Capture the cell that displays the provided text and extract its [x, y] central coordinate. 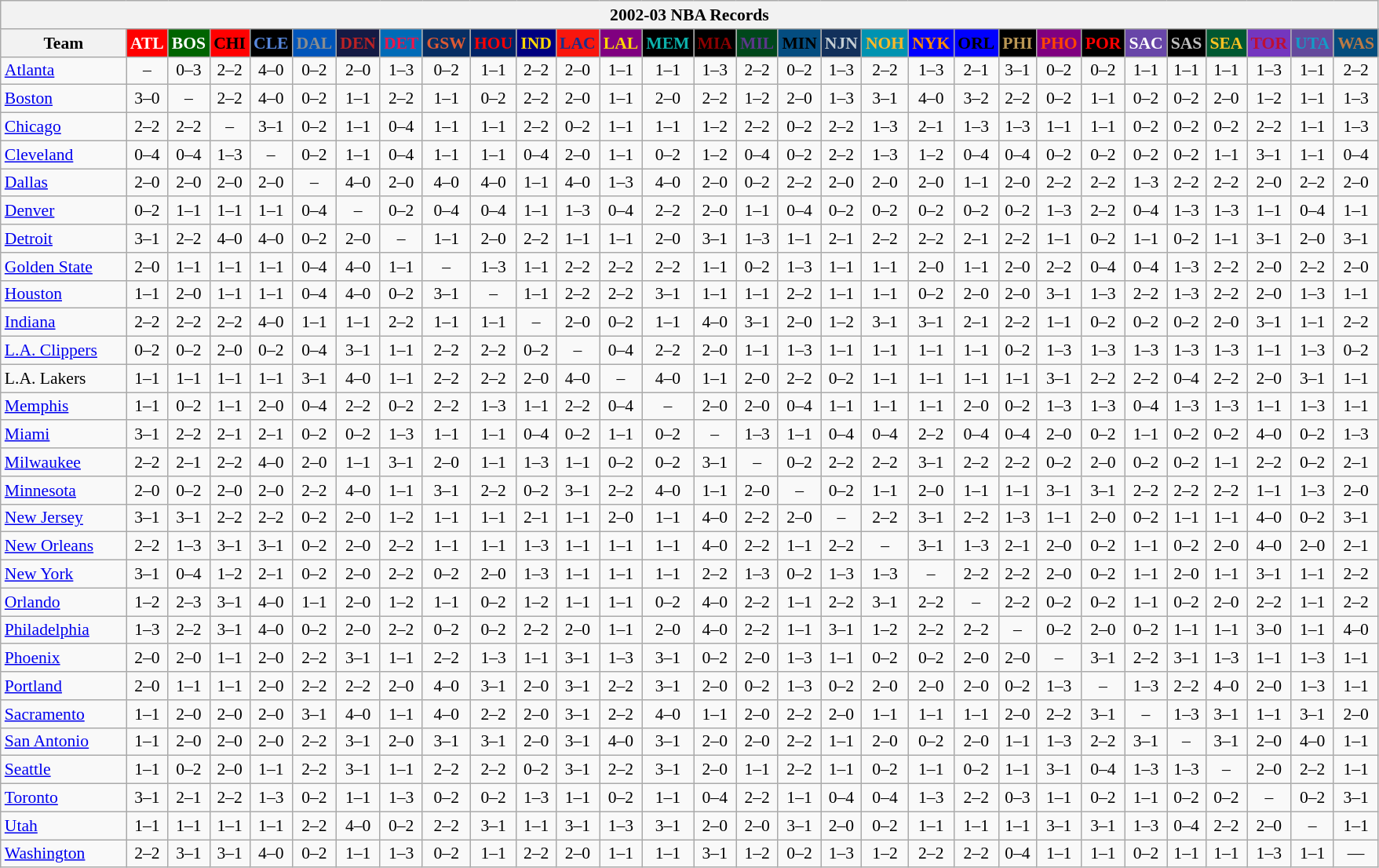
Houston [64, 294]
UTA [1312, 43]
Minnesota [64, 491]
Detroit [64, 239]
WAS [1356, 43]
Indiana [64, 323]
ATL [148, 43]
Denver [64, 211]
SAC [1146, 43]
Dallas [64, 183]
Memphis [64, 407]
DET [402, 43]
MIN [799, 43]
DEN [358, 43]
New Orleans [64, 546]
HOU [493, 43]
San Antonio [64, 742]
Team [64, 43]
SAS [1187, 43]
LAC [578, 43]
LAL [622, 43]
Philadelphia [64, 630]
New York [64, 574]
Phoenix [64, 658]
Seattle [64, 770]
Milwaukee [64, 462]
MIA [715, 43]
DAL [315, 43]
CLE [272, 43]
GSW [446, 43]
Chicago [64, 127]
PHO [1060, 43]
Washington [64, 854]
MEM [667, 43]
Sacramento [64, 714]
TOR [1270, 43]
IND [536, 43]
BOS [188, 43]
Golden State [64, 267]
CHI [229, 43]
L.A. Clippers [64, 351]
New Jersey [64, 518]
ORL [976, 43]
Boston [64, 99]
MIL [757, 43]
Atlanta [64, 71]
NYK [931, 43]
Orlando [64, 602]
Miami [64, 435]
Toronto [64, 798]
— [1356, 854]
SEA [1226, 43]
3–2 [976, 99]
POR [1104, 43]
Cleveland [64, 155]
PHI [1017, 43]
NOH [885, 43]
L.A. Lakers [64, 378]
2002-03 NBA Records [689, 15]
Utah [64, 826]
2–3 [188, 602]
Portland [64, 686]
NJN [841, 43]
